Pinpoint the cell where the given text exists, returning its (X, Y) midpoint coordinate. 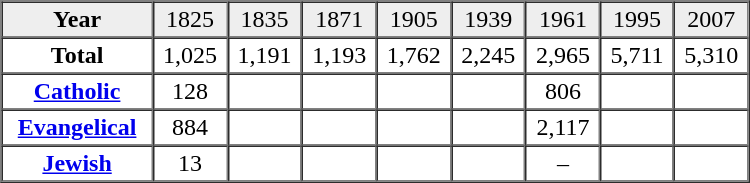
1871 (340, 20)
1,193 (340, 56)
1835 (264, 20)
2,117 (564, 128)
1995 (637, 20)
Evangelical (78, 128)
13 (190, 164)
128 (190, 92)
2,965 (564, 56)
884 (190, 128)
1,191 (264, 56)
1825 (190, 20)
806 (564, 92)
5,711 (637, 56)
Year (78, 20)
5,310 (712, 56)
1939 (488, 20)
Jewish (78, 164)
1905 (414, 20)
Total (78, 56)
1961 (564, 20)
– (564, 164)
2007 (712, 20)
2,245 (488, 56)
1,025 (190, 56)
Catholic (78, 92)
1,762 (414, 56)
